Pinpoint the cell where the given text exists, returning its (x, y) midpoint coordinate. 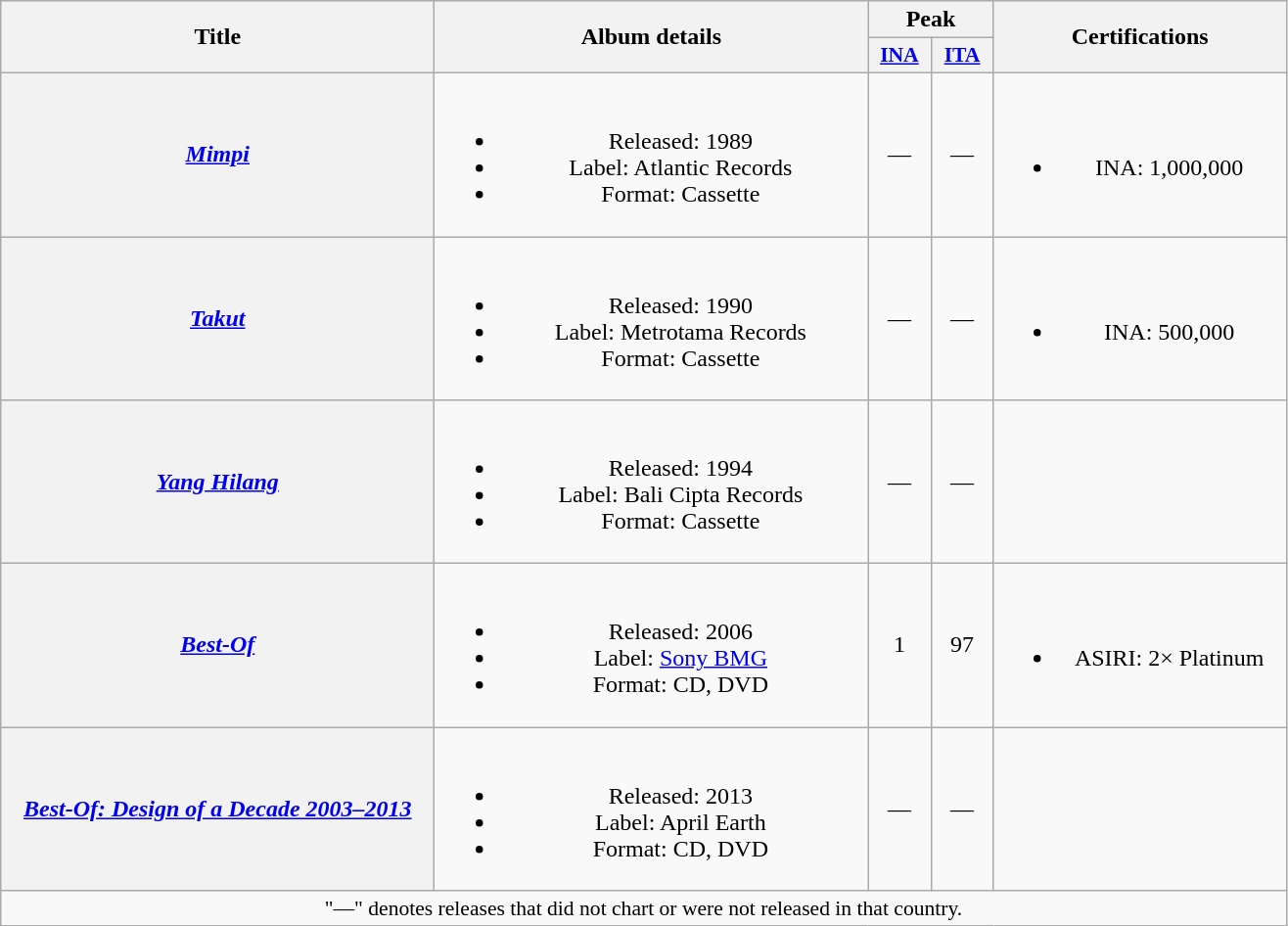
INA: 1,000,000 (1139, 155)
1 (899, 646)
ASIRI: 2× Platinum (1139, 646)
Peak (931, 20)
INA (899, 56)
Released: 1989Label: Atlantic RecordsFormat: Cassette (652, 155)
Released: 2006Label: Sony BMGFormat: CD, DVD (652, 646)
Released: 1990Label: Metrotama RecordsFormat: Cassette (652, 319)
Released: 2013Label: April EarthFormat: CD, DVD (652, 809)
97 (962, 646)
Album details (652, 37)
Yang Hilang (217, 482)
Released: 1994Label: Bali Cipta RecordsFormat: Cassette (652, 482)
Mimpi (217, 155)
"—" denotes releases that did not chart or were not released in that country. (644, 908)
Takut (217, 319)
Best-Of: Design of a Decade 2003–2013 (217, 809)
Title (217, 37)
Best-Of (217, 646)
ITA (962, 56)
Certifications (1139, 37)
INA: 500,000 (1139, 319)
